Capture the cell that displays the provided text and extract its [X, Y] central coordinate. 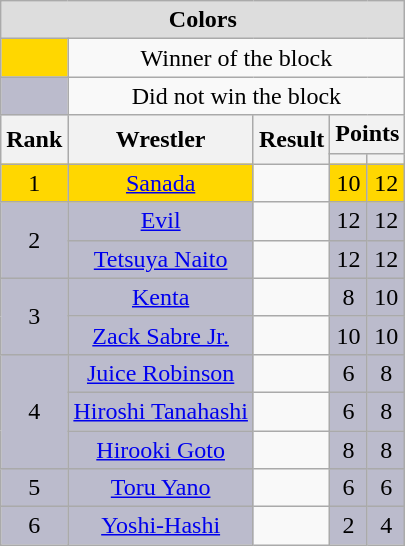
Zack Sabre Jr. [161, 335]
Result [291, 140]
Hirooki Goto [161, 449]
1 [34, 183]
Rank [34, 140]
Tetsuya Naito [161, 259]
Juice Robinson [161, 373]
Evil [161, 221]
Sanada [161, 183]
Yoshi-Hashi [161, 526]
5 [34, 488]
Winner of the block [236, 58]
Colors [203, 20]
3 [34, 316]
Hiroshi Tanahashi [161, 411]
Did not win the block [236, 96]
Points [368, 134]
Wrestler [161, 140]
Kenta [161, 297]
Toru Yano [161, 488]
